Determine the [X, Y] coordinate at the center of the cell enclosing the given text.  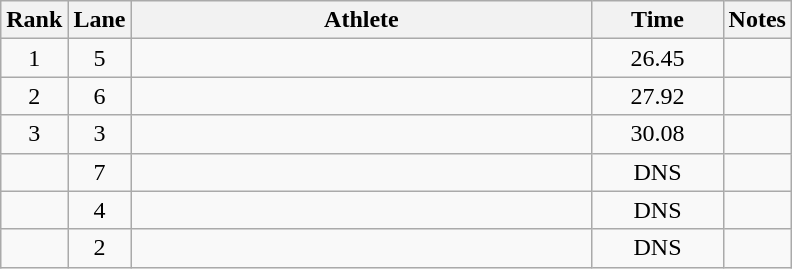
Rank [34, 20]
1 [34, 58]
26.45 [658, 58]
Athlete [362, 20]
6 [100, 96]
Notes [757, 20]
5 [100, 58]
27.92 [658, 96]
30.08 [658, 134]
Time [658, 20]
7 [100, 172]
4 [100, 210]
Lane [100, 20]
